From the cell containing the given text, extract its center point as [X, Y] coordinate. 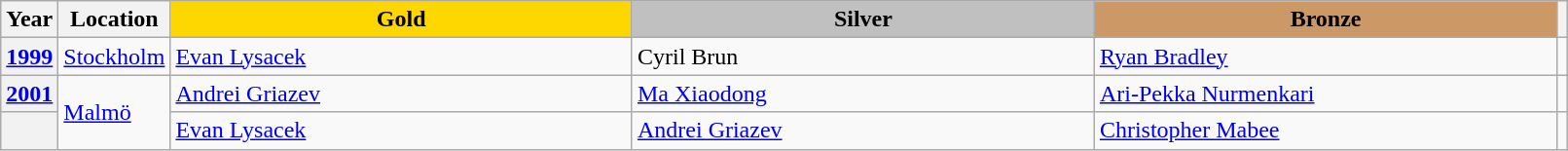
Ryan Bradley [1326, 57]
Christopher Mabee [1326, 131]
Stockholm [115, 57]
Bronze [1326, 19]
2001 [29, 94]
Year [29, 19]
Ma Xiaodong [862, 94]
Gold [401, 19]
Location [115, 19]
Ari-Pekka Nurmenkari [1326, 94]
Cyril Brun [862, 57]
Malmö [115, 112]
Silver [862, 19]
1999 [29, 57]
